Search for the cell housing the specified text and yield its [X, Y] center coordinate. 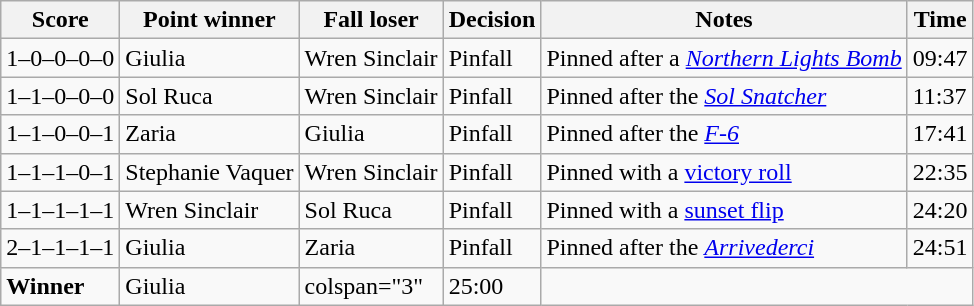
1–1–1–0–1 [60, 172]
1–1–0–0–0 [60, 96]
Winner [60, 286]
2–1–1–1–1 [60, 248]
24:20 [940, 210]
1–1–0–0–1 [60, 134]
17:41 [940, 134]
Pinned after the F-6 [724, 134]
Pinned after a Northern Lights Bomb [724, 58]
Fall loser [371, 20]
Pinned with a victory roll [724, 172]
Time [940, 20]
Pinned after the Arrivederci [724, 248]
1–0–0–0–0 [60, 58]
25:00 [492, 286]
Pinned with a sunset flip [724, 210]
22:35 [940, 172]
11:37 [940, 96]
Stephanie Vaquer [210, 172]
colspan="3" [371, 286]
Decision [492, 20]
Point winner [210, 20]
Score [60, 20]
09:47 [940, 58]
Notes [724, 20]
Pinned after the Sol Snatcher [724, 96]
24:51 [940, 248]
1–1–1–1–1 [60, 210]
